Return [x, y] of the center of cell containing provided text 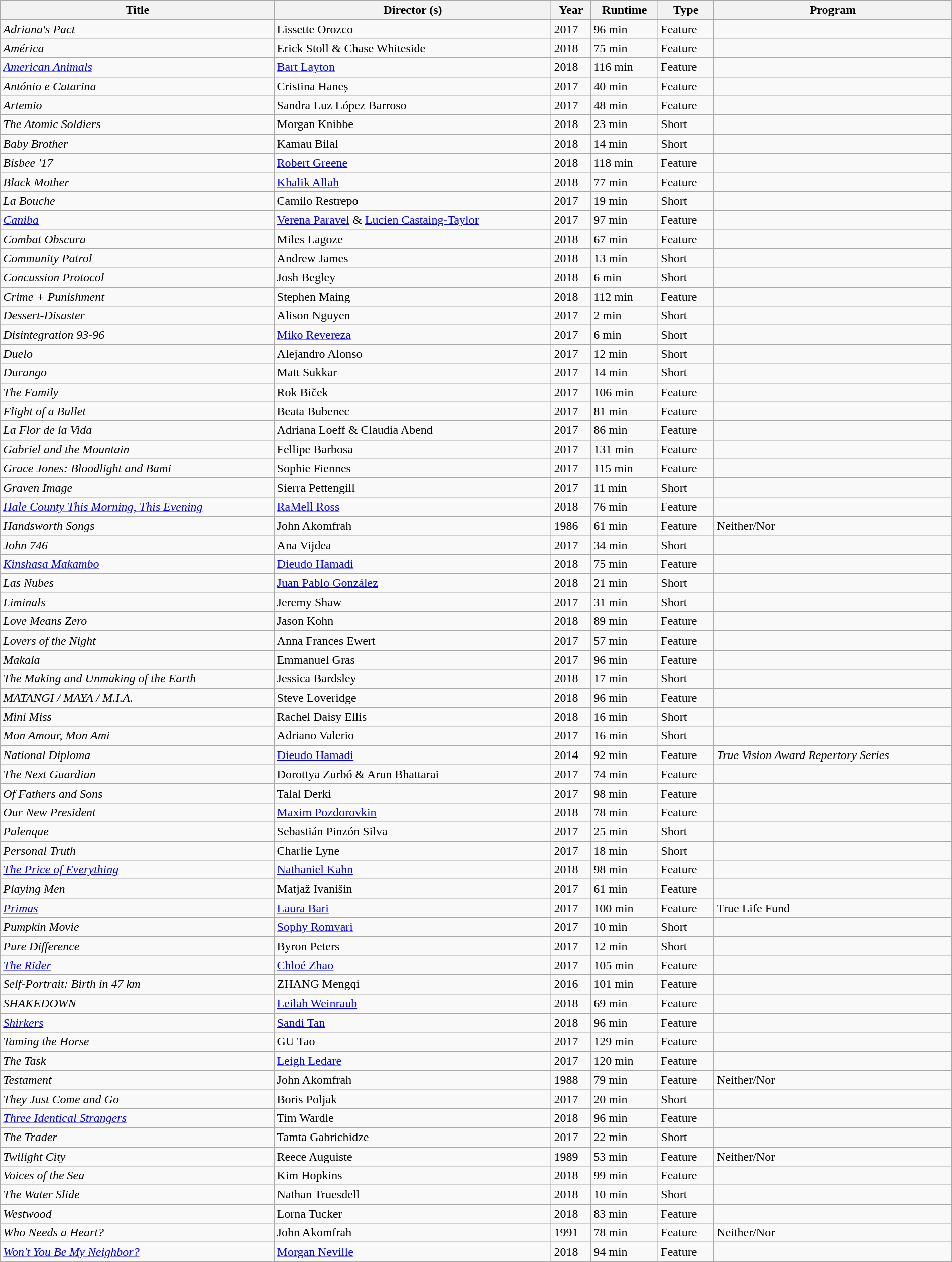
Sebastián Pinzón Silva [413, 831]
Erick Stoll & Chase Whiteside [413, 48]
Stephen Maing [413, 297]
1989 [571, 1156]
Boris Poljak [413, 1099]
Personal Truth [138, 851]
Morgan Knibbe [413, 124]
94 min [625, 1252]
Handsworth Songs [138, 526]
Mon Amour, Mon Ami [138, 736]
True Life Fund [833, 908]
Nathan Truesdell [413, 1195]
The Atomic Soldiers [138, 124]
Who Needs a Heart? [138, 1233]
92 min [625, 755]
18 min [625, 851]
True Vision Award Repertory Series [833, 755]
2014 [571, 755]
Andrew James [413, 259]
Sandi Tan [413, 1023]
Camilo Restrepo [413, 201]
Westwood [138, 1214]
Type [686, 10]
Artemio [138, 105]
John 746 [138, 545]
Matjaž Ivanišin [413, 889]
Miles Lagoze [413, 239]
Byron Peters [413, 946]
Cristina Haneș [413, 86]
23 min [625, 124]
Sophy Romvari [413, 927]
Self-Portrait: Birth in 47 km [138, 984]
19 min [625, 201]
99 min [625, 1176]
2016 [571, 984]
Chloé Zhao [413, 965]
National Diploma [138, 755]
Hale County This Morning, This Evening [138, 507]
Fellipe Barbosa [413, 449]
Title [138, 10]
Taming the Horse [138, 1042]
Community Patrol [138, 259]
La Flor de la Vida [138, 430]
Gabriel and the Mountain [138, 449]
Maxim Pozdorovkin [413, 812]
31 min [625, 602]
Mini Miss [138, 717]
The Task [138, 1061]
1988 [571, 1080]
76 min [625, 507]
The Water Slide [138, 1195]
11 min [625, 487]
118 min [625, 163]
100 min [625, 908]
Lovers of the Night [138, 641]
Charlie Lyne [413, 851]
Director (s) [413, 10]
Kamau Bilal [413, 144]
Disintegration 93-96 [138, 335]
Ana Vijdea [413, 545]
40 min [625, 86]
Twilight City [138, 1156]
Voices of the Sea [138, 1176]
17 min [625, 679]
Khalik Allah [413, 182]
Steve Loveridge [413, 698]
Black Mother [138, 182]
Tim Wardle [413, 1118]
Of Fathers and Sons [138, 793]
Kim Hopkins [413, 1176]
Sophie Fiennes [413, 468]
Pumpkin Movie [138, 927]
77 min [625, 182]
Makala [138, 660]
2 min [625, 316]
Playing Men [138, 889]
25 min [625, 831]
Duelo [138, 354]
Bart Layton [413, 67]
Las Nubes [138, 583]
Dessert-Disaster [138, 316]
106 min [625, 392]
Palenque [138, 831]
Josh Begley [413, 278]
Liminals [138, 602]
69 min [625, 1003]
74 min [625, 774]
Jessica Bardsley [413, 679]
81 min [625, 411]
Dorottya Zurbó & Arun Bhattarai [413, 774]
Nathaniel Kahn [413, 870]
The Price of Everything [138, 870]
RaMell Ross [413, 507]
Won't You Be My Neighbor? [138, 1252]
Jeremy Shaw [413, 602]
67 min [625, 239]
The Family [138, 392]
86 min [625, 430]
Laura Bari [413, 908]
Reece Auguiste [413, 1156]
79 min [625, 1080]
Jason Kohn [413, 621]
116 min [625, 67]
Leilah Weinraub [413, 1003]
83 min [625, 1214]
Verena Paravel & Lucien Castaing-Taylor [413, 220]
Morgan Neville [413, 1252]
Year [571, 10]
115 min [625, 468]
34 min [625, 545]
Beata Bubenec [413, 411]
89 min [625, 621]
António e Catarina [138, 86]
Love Means Zero [138, 621]
20 min [625, 1099]
Adriana's Pact [138, 29]
Lorna Tucker [413, 1214]
Graven Image [138, 487]
GU Tao [413, 1042]
The Trader [138, 1137]
53 min [625, 1156]
The Next Guardian [138, 774]
Three Identical Strangers [138, 1118]
97 min [625, 220]
La Bouche [138, 201]
Sierra Pettengill [413, 487]
57 min [625, 641]
Program [833, 10]
Combat Obscura [138, 239]
Bisbee '17 [138, 163]
131 min [625, 449]
ZHANG Mengqi [413, 984]
Primas [138, 908]
Rok Biček [413, 392]
Our New President [138, 812]
Concussion Protocol [138, 278]
Tamta Gabrichidze [413, 1137]
1991 [571, 1233]
112 min [625, 297]
Lissette Orozco [413, 29]
13 min [625, 259]
Shirkers [138, 1023]
129 min [625, 1042]
Alejandro Alonso [413, 354]
Talal Derki [413, 793]
105 min [625, 965]
120 min [625, 1061]
1986 [571, 526]
Kinshasa Makambo [138, 564]
Adriano Valerio [413, 736]
Rachel Daisy Ellis [413, 717]
Flight of a Bullet [138, 411]
Anna Frances Ewert [413, 641]
Juan Pablo González [413, 583]
MATANGI / MAYA / M.I.A. [138, 698]
The Rider [138, 965]
Sandra Luz López Barroso [413, 105]
21 min [625, 583]
Grace Jones: Bloodlight and Bami [138, 468]
22 min [625, 1137]
Alison Nguyen [413, 316]
Emmanuel Gras [413, 660]
101 min [625, 984]
Caniba [138, 220]
América [138, 48]
48 min [625, 105]
Leigh Ledare [413, 1061]
Testament [138, 1080]
The Making and Unmaking of the Earth [138, 679]
SHAKEDOWN [138, 1003]
Miko Revereza [413, 335]
Adriana Loeff & Claudia Abend [413, 430]
They Just Come and Go [138, 1099]
Robert Greene [413, 163]
Durango [138, 373]
American Animals [138, 67]
Pure Difference [138, 946]
Runtime [625, 10]
Crime + Punishment [138, 297]
Matt Sukkar [413, 373]
Baby Brother [138, 144]
